Extract the [X, Y] coordinate from the center of the cell holding the provided text.  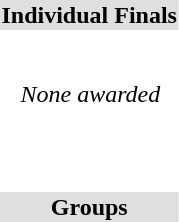
Individual Finals [89, 15]
Groups [89, 207]
None awarded [98, 94]
